Locate the cell with the specified text and output its [X, Y] center coordinate. 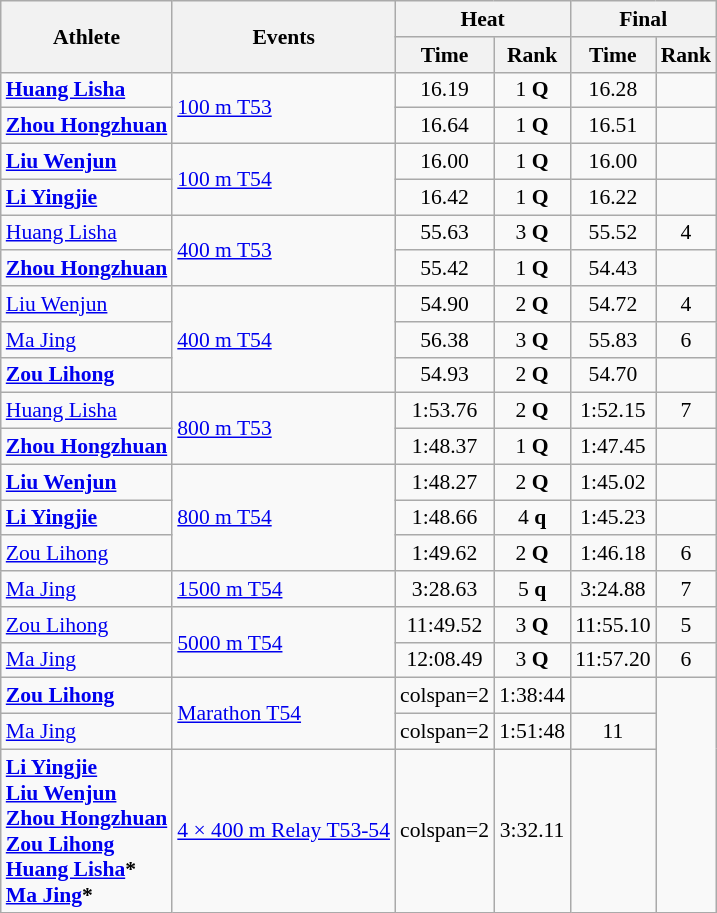
56.38 [444, 340]
1:53.76 [444, 411]
4 q [532, 518]
Li YingjieLiu WenjunZhou HongzhuanZou LihongHuang Lisha*Ma Jing* [87, 830]
1:45.02 [612, 482]
100 m T53 [284, 108]
1:46.18 [612, 554]
Events [284, 36]
16.19 [444, 90]
1:49.62 [444, 554]
5 [686, 625]
16.64 [444, 126]
3:32.11 [532, 830]
1:52.15 [612, 411]
Final [643, 19]
800 m T53 [284, 428]
11:55.10 [612, 625]
Athlete [87, 36]
400 m T54 [284, 340]
1:48.66 [444, 518]
55.42 [444, 269]
5000 m T54 [284, 642]
54.90 [444, 304]
400 m T53 [284, 250]
54.72 [612, 304]
4 × 400 m Relay T53-54 [284, 830]
54.70 [612, 375]
1500 m T54 [284, 589]
3:24.88 [612, 589]
11:57.20 [612, 660]
54.43 [612, 269]
100 m T54 [284, 180]
3:28.63 [444, 589]
5 q [532, 589]
800 m T54 [284, 518]
55.63 [444, 233]
1:38:44 [532, 696]
1:48.27 [444, 482]
55.52 [612, 233]
Marathon T54 [284, 714]
16.28 [612, 90]
16.42 [444, 197]
16.51 [612, 126]
55.83 [612, 340]
16.22 [612, 197]
11:49.52 [444, 625]
1:47.45 [612, 447]
1:45.23 [612, 518]
1:48.37 [444, 447]
54.93 [444, 375]
12:08.49 [444, 660]
1:51:48 [532, 732]
11 [612, 732]
Heat [482, 19]
